For the text-containing cell, return its midpoint in [X, Y] coordinate format. 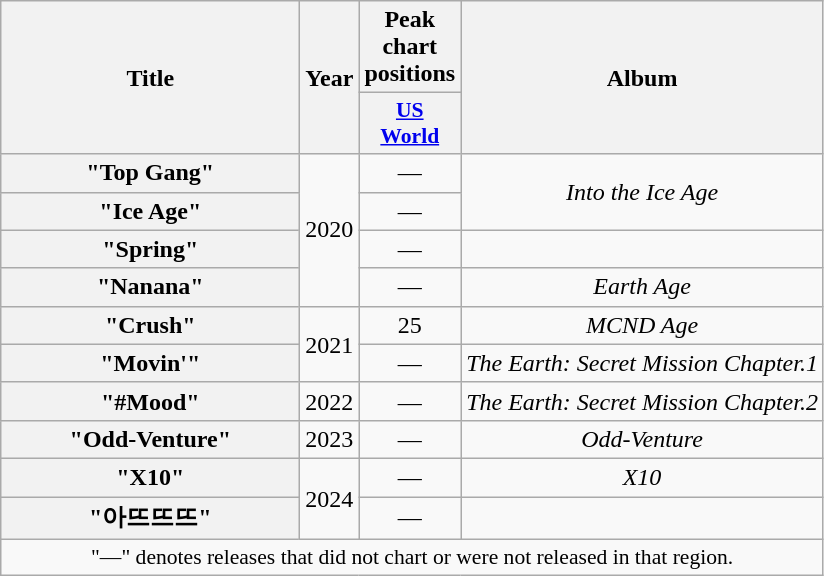
"Top Gang" [150, 173]
Album [642, 78]
X10 [642, 477]
"X10" [150, 477]
Title [150, 78]
Into the Ice Age [642, 192]
MCND Age [642, 325]
The Earth: Secret Mission Chapter.1 [642, 363]
"Nanana" [150, 287]
Earth Age [642, 287]
"Odd-Venture" [150, 439]
USWorld [410, 124]
2024 [330, 498]
"#Mood" [150, 401]
2021 [330, 344]
"Spring" [150, 249]
Odd-Venture [642, 439]
"Movin'" [150, 363]
"아뜨뜨뜨" [150, 518]
Year [330, 78]
2022 [330, 401]
Peak chart positions [410, 47]
"Ice Age" [150, 211]
2020 [330, 230]
2023 [330, 439]
25 [410, 325]
The Earth: Secret Mission Chapter.2 [642, 401]
"Crush" [150, 325]
"—" denotes releases that did not chart or were not released in that region. [412, 557]
